Find where the given text appears and provide that cell's center as [X, Y] coordinate. 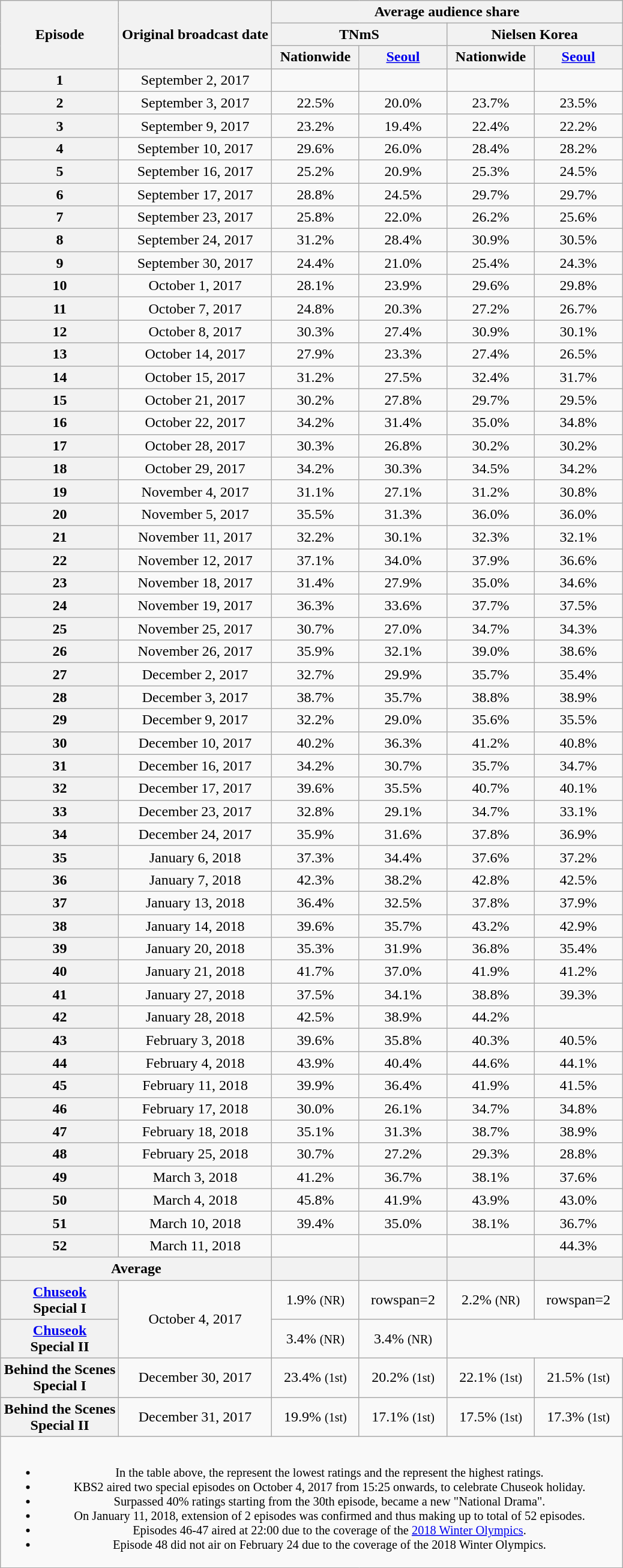
29.8% [579, 286]
44.2% [491, 1017]
44.3% [579, 1246]
22.0% [403, 217]
42.9% [579, 925]
September 30, 2017 [196, 263]
20.9% [403, 171]
December 9, 2017 [196, 720]
March 11, 2018 [196, 1246]
40 [59, 972]
35.1% [315, 1131]
40.5% [579, 1040]
2 [59, 103]
January 13, 2018 [196, 903]
26.5% [579, 354]
15 [59, 400]
November 12, 2017 [196, 560]
40.1% [579, 789]
45 [59, 1086]
26.7% [579, 309]
20.3% [403, 309]
37.7% [491, 606]
35.3% [315, 949]
22.4% [491, 126]
44.6% [491, 1063]
36 [59, 880]
26.1% [403, 1109]
32.3% [491, 537]
40.2% [315, 743]
43.0% [579, 1200]
39.0% [491, 652]
28.2% [579, 148]
26.8% [403, 446]
October 1, 2017 [196, 286]
46 [59, 1109]
December 30, 2017 [196, 1378]
October 8, 2017 [196, 331]
20 [59, 514]
45.8% [315, 1200]
31.7% [579, 377]
29.9% [403, 674]
17.3% (1st) [579, 1417]
34.3% [579, 629]
November 25, 2017 [196, 629]
32.5% [403, 903]
25.8% [315, 217]
32.4% [491, 377]
December 3, 2017 [196, 697]
23 [59, 583]
34.1% [403, 994]
February 25, 2018 [196, 1154]
6 [59, 194]
12 [59, 331]
43.2% [491, 925]
52 [59, 1246]
24 [59, 606]
23.7% [491, 103]
November 18, 2017 [196, 583]
36.9% [579, 834]
39.9% [315, 1086]
January 28, 2018 [196, 1017]
29.5% [579, 400]
32 [59, 789]
31.1% [315, 491]
37.1% [315, 560]
27.1% [403, 491]
29.0% [403, 720]
27.5% [403, 377]
November 5, 2017 [196, 514]
December 17, 2017 [196, 789]
February 18, 2018 [196, 1131]
September 2, 2017 [196, 80]
41.5% [579, 1086]
September 17, 2017 [196, 194]
30 [59, 743]
36.6% [579, 560]
September 16, 2017 [196, 171]
November 4, 2017 [196, 491]
22.1% (1st) [491, 1378]
34.6% [579, 583]
37.3% [315, 857]
October 28, 2017 [196, 446]
29 [59, 720]
32.8% [315, 811]
December 31, 2017 [196, 1417]
17 [59, 446]
7 [59, 217]
33.1% [579, 811]
37 [59, 903]
October 4, 2017 [196, 1319]
28 [59, 697]
January 7, 2018 [196, 880]
27 [59, 674]
February 3, 2018 [196, 1040]
October 15, 2017 [196, 377]
39.3% [579, 994]
January 21, 2018 [196, 972]
43 [59, 1040]
14 [59, 377]
January 20, 2018 [196, 949]
Average [136, 1268]
Episode [59, 34]
27.0% [403, 629]
26.2% [491, 217]
5 [59, 171]
March 4, 2018 [196, 1200]
October 7, 2017 [196, 309]
41.7% [315, 972]
25.2% [315, 171]
40.3% [491, 1040]
October 29, 2017 [196, 468]
16 [59, 423]
35 [59, 857]
38.2% [403, 880]
30.0% [315, 1109]
44 [59, 1063]
22 [59, 560]
11 [59, 309]
24.3% [579, 263]
24.8% [315, 309]
Nielsen Korea [535, 34]
23.4% (1st) [315, 1378]
38 [59, 925]
September 3, 2017 [196, 103]
8 [59, 240]
17.5% (1st) [491, 1417]
1.9% (NR) [315, 1300]
4 [59, 148]
March 3, 2018 [196, 1177]
24.4% [315, 263]
40.8% [579, 743]
9 [59, 263]
February 17, 2018 [196, 1109]
31.9% [403, 949]
32.7% [315, 674]
ChuseokSpecial I [59, 1300]
42 [59, 1017]
10 [59, 286]
January 27, 2018 [196, 994]
January 14, 2018 [196, 925]
41 [59, 994]
September 24, 2017 [196, 240]
November 19, 2017 [196, 606]
21 [59, 537]
October 14, 2017 [196, 354]
35.8% [403, 1040]
17.1% (1st) [403, 1417]
November 26, 2017 [196, 652]
29.1% [403, 811]
38.6% [579, 652]
25.6% [579, 217]
18 [59, 468]
51 [59, 1223]
35.6% [491, 720]
27.8% [403, 400]
December 2, 2017 [196, 674]
47 [59, 1131]
23.9% [403, 286]
TNmS [359, 34]
34.4% [403, 857]
39 [59, 949]
37.0% [403, 972]
36.8% [491, 949]
19.9% (1st) [315, 1417]
50 [59, 1200]
34.0% [403, 560]
February 11, 2018 [196, 1086]
December 10, 2017 [196, 743]
Behind the ScenesSpecial II [59, 1417]
23.5% [579, 103]
34 [59, 834]
20.2% (1st) [403, 1378]
26 [59, 652]
September 9, 2017 [196, 126]
34.5% [491, 468]
40.7% [491, 789]
November 11, 2017 [196, 537]
December 16, 2017 [196, 766]
42.3% [315, 880]
39.4% [315, 1223]
October 22, 2017 [196, 423]
December 23, 2017 [196, 811]
22.2% [579, 126]
30.8% [579, 491]
Original broadcast date [196, 34]
33.6% [403, 606]
21.0% [403, 263]
13 [59, 354]
25.3% [491, 171]
48 [59, 1154]
September 23, 2017 [196, 217]
22.5% [315, 103]
33 [59, 811]
49 [59, 1177]
40.4% [403, 1063]
31 [59, 766]
42.8% [491, 880]
23.2% [315, 126]
19.4% [403, 126]
September 10, 2017 [196, 148]
19 [59, 491]
Average audience share [447, 11]
37.2% [579, 857]
25 [59, 629]
28.1% [315, 286]
26.0% [403, 148]
21.5% (1st) [579, 1378]
February 4, 2018 [196, 1063]
31.6% [403, 834]
Behind the ScenesSpecial I [59, 1378]
October 21, 2017 [196, 400]
23.3% [403, 354]
30.5% [579, 240]
2.2% (NR) [491, 1300]
ChuseokSpecial II [59, 1339]
29.3% [491, 1154]
3 [59, 126]
January 6, 2018 [196, 857]
20.0% [403, 103]
44.1% [579, 1063]
1 [59, 80]
March 10, 2018 [196, 1223]
25.4% [491, 263]
December 24, 2017 [196, 834]
